Extract the [x, y] coordinate from the center of the cell holding the provided text.  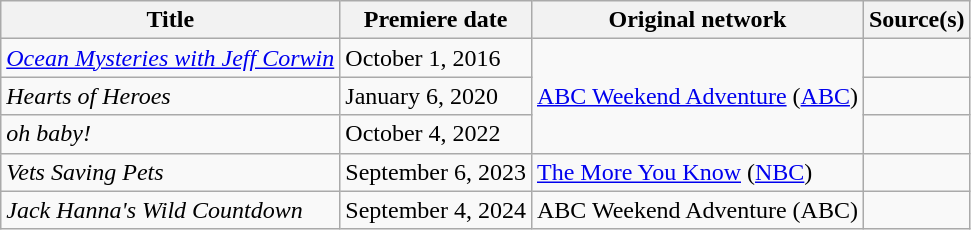
oh baby! [170, 134]
September 6, 2023 [436, 172]
Original network [697, 20]
Hearts of Heroes [170, 96]
Vets Saving Pets [170, 172]
Source(s) [916, 20]
October 1, 2016 [436, 58]
Ocean Mysteries with Jeff Corwin [170, 58]
Premiere date [436, 20]
January 6, 2020 [436, 96]
October 4, 2022 [436, 134]
The More You Know (NBC) [697, 172]
Title [170, 20]
Jack Hanna's Wild Countdown [170, 210]
September 4, 2024 [436, 210]
